Scan for the cell matching the given text and deliver its (x, y) coordinate at center. 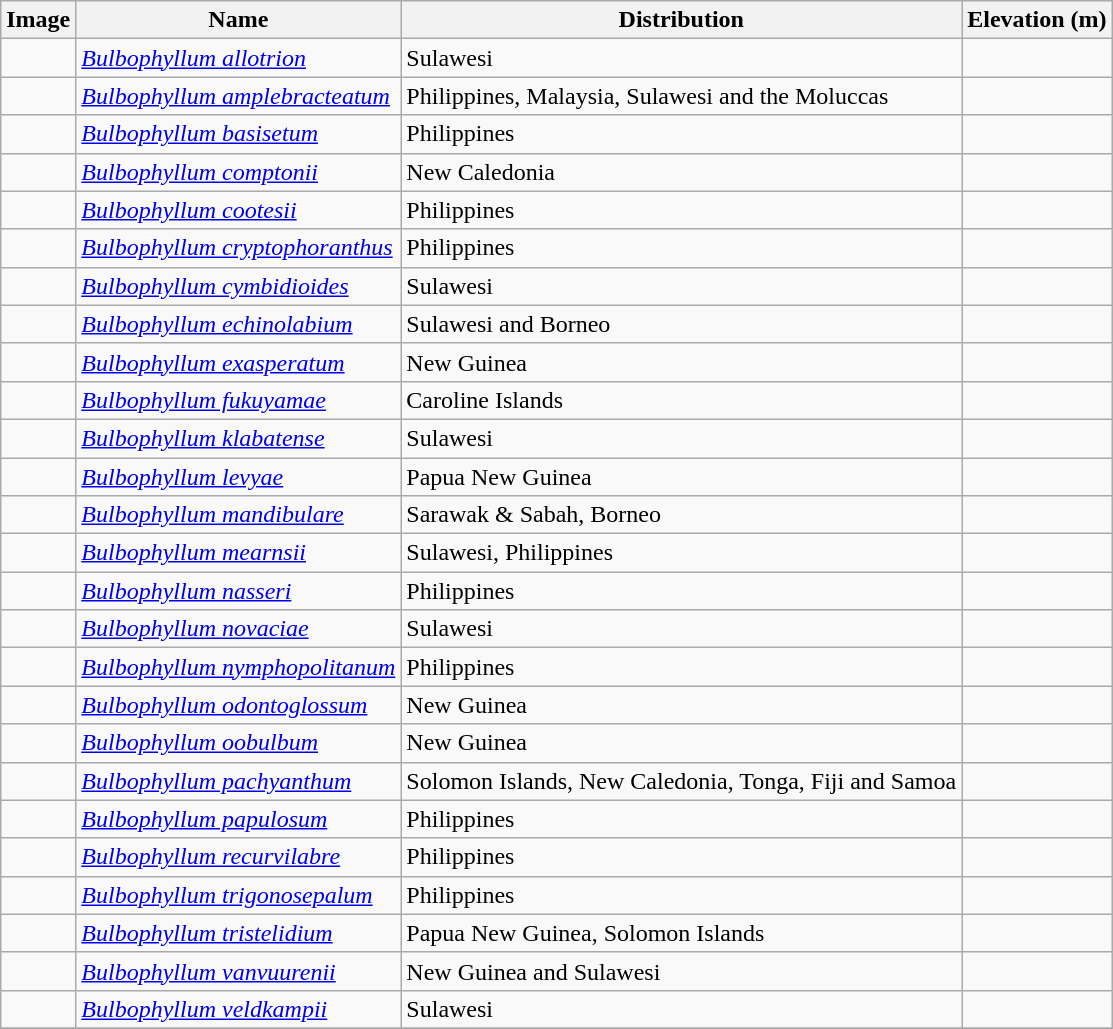
Bulbophyllum recurvilabre (238, 857)
Bulbophyllum mandibulare (238, 515)
Bulbophyllum pachyanthum (238, 781)
Bulbophyllum cymbidioides (238, 286)
Bulbophyllum klabatense (238, 438)
Bulbophyllum echinolabium (238, 324)
Bulbophyllum allotrion (238, 58)
Sarawak & Sabah, Borneo (682, 515)
Bulbophyllum nymphopolitanum (238, 667)
Bulbophyllum veldkampii (238, 1009)
New Guinea and Sulawesi (682, 971)
Bulbophyllum trigonosepalum (238, 895)
Sulawesi, Philippines (682, 553)
Bulbophyllum levyae (238, 477)
Bulbophyllum amplebracteatum (238, 96)
Bulbophyllum comptonii (238, 172)
Bulbophyllum novaciae (238, 629)
Sulawesi and Borneo (682, 324)
Bulbophyllum basisetum (238, 134)
Bulbophyllum tristelidium (238, 933)
Bulbophyllum nasseri (238, 591)
Bulbophyllum exasperatum (238, 362)
Caroline Islands (682, 400)
Bulbophyllum fukuyamae (238, 400)
Elevation (m) (1037, 20)
Bulbophyllum papulosum (238, 819)
Philippines, Malaysia, Sulawesi and the Moluccas (682, 96)
Bulbophyllum cootesii (238, 210)
New Caledonia (682, 172)
Distribution (682, 20)
Name (238, 20)
Bulbophyllum oobulbum (238, 743)
Papua New Guinea, Solomon Islands (682, 933)
Bulbophyllum mearnsii (238, 553)
Bulbophyllum odontoglossum (238, 705)
Image (38, 20)
Papua New Guinea (682, 477)
Bulbophyllum vanvuurenii (238, 971)
Solomon Islands, New Caledonia, Tonga, Fiji and Samoa (682, 781)
Bulbophyllum cryptophoranthus (238, 248)
